Locate the cell with the specified text and output its (x, y) center coordinate. 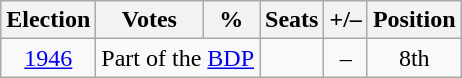
% (232, 20)
Part of the BDP (178, 58)
1946 (48, 58)
Position (414, 20)
– (346, 58)
Election (48, 20)
+/– (346, 20)
Seats (292, 20)
Votes (150, 20)
8th (414, 58)
